Identify which cell holds the provided text, then report its [X, Y] central coordinate. 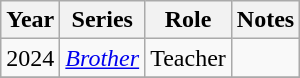
2024 [30, 58]
Brother [102, 58]
Teacher [188, 58]
Year [30, 20]
Role [188, 20]
Series [102, 20]
Notes [265, 20]
